Determine the [x, y] coordinate at the center of the cell enclosing the given text.  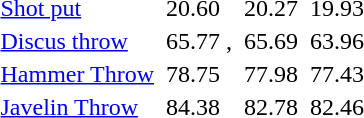
65.77 , [200, 41]
77.98 [272, 74]
78.75 [200, 74]
65.69 [272, 41]
